Search for the cell housing the specified text and yield its [X, Y] center coordinate. 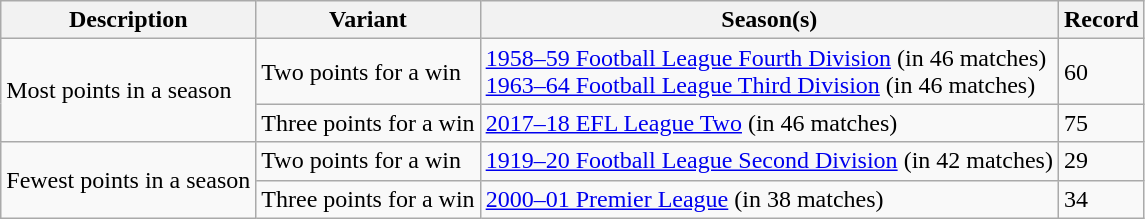
1958–59 Football League Fourth Division (in 46 matches)1963–64 Football League Third Division (in 46 matches) [769, 72]
75 [1101, 123]
Most points in a season [128, 90]
1919–20 Football League Second Division (in 42 matches) [769, 161]
2017–18 EFL League Two (in 46 matches) [769, 123]
Description [128, 20]
Variant [368, 20]
29 [1101, 161]
Season(s) [769, 20]
34 [1101, 199]
60 [1101, 72]
Record [1101, 20]
2000–01 Premier League (in 38 matches) [769, 199]
Fewest points in a season [128, 180]
